Capture the cell that displays the provided text and extract its (X, Y) central coordinate. 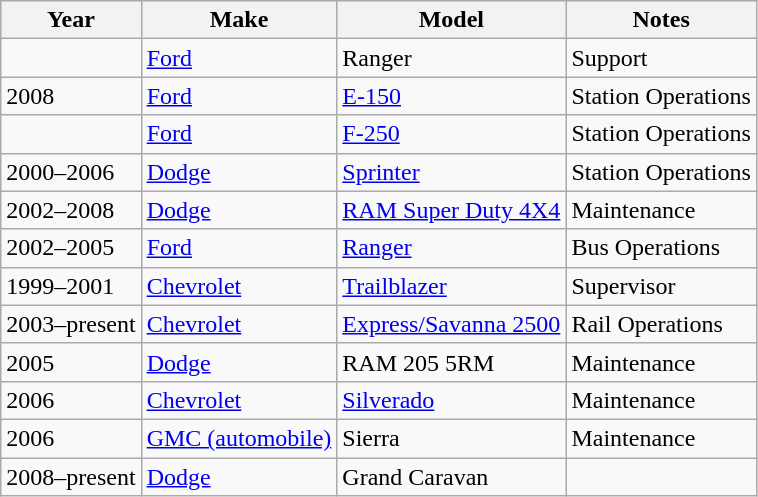
2008–present (71, 477)
2002–2005 (71, 248)
2002–2008 (71, 210)
1999–2001 (71, 286)
2005 (71, 362)
RAM Super Duty 4X4 (452, 210)
Model (452, 20)
RAM 205 5RM (452, 362)
Sierra (452, 438)
Rail Operations (661, 324)
Notes (661, 20)
Make (239, 20)
Supervisor (661, 286)
Support (661, 58)
Year (71, 20)
F-250 (452, 134)
GMC (automobile) (239, 438)
Express/Savanna 2500 (452, 324)
Sprinter (452, 172)
Trailblazer (452, 286)
E-150 (452, 96)
2008 (71, 96)
2003–present (71, 324)
Grand Caravan (452, 477)
Bus Operations (661, 248)
2000–2006 (71, 172)
Silverado (452, 400)
